Output the [X, Y] coordinate of the center of the cell containing the given text.  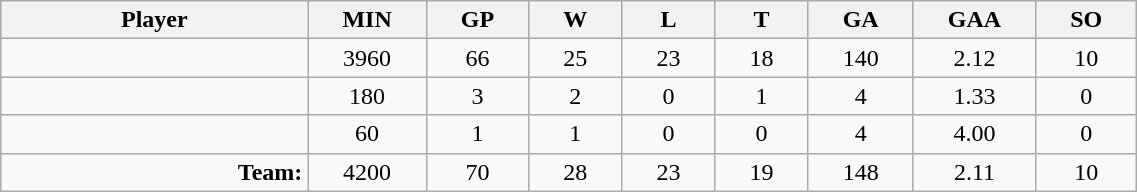
W [576, 20]
148 [860, 172]
Player [154, 20]
GP [477, 20]
28 [576, 172]
70 [477, 172]
4200 [367, 172]
Team: [154, 172]
3960 [367, 58]
66 [477, 58]
18 [762, 58]
L [668, 20]
SO [1086, 20]
140 [860, 58]
2.12 [974, 58]
GA [860, 20]
1.33 [974, 96]
180 [367, 96]
60 [367, 134]
2.11 [974, 172]
4.00 [974, 134]
GAA [974, 20]
MIN [367, 20]
19 [762, 172]
2 [576, 96]
3 [477, 96]
T [762, 20]
25 [576, 58]
